Search for the cell housing the specified text and yield its [X, Y] center coordinate. 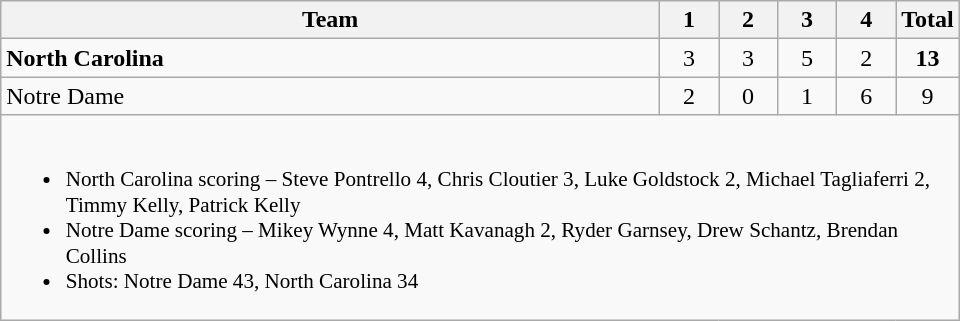
5 [808, 58]
Total [928, 20]
4 [866, 20]
0 [748, 96]
Notre Dame [330, 96]
Team [330, 20]
9 [928, 96]
North Carolina [330, 58]
13 [928, 58]
6 [866, 96]
